Find where the given text appears and provide that cell's center as (x, y) coordinate. 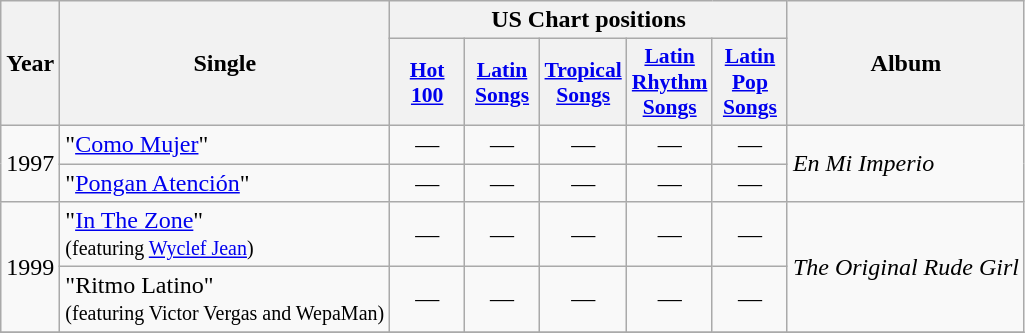
Latin Pop Songs (750, 82)
Latin Songs (502, 82)
Year (30, 64)
Latin Rhythm Songs (670, 82)
Tropical Songs (584, 82)
The Original Rude Girl (906, 267)
"In The Zone" (featuring Wyclef Jean) (225, 234)
1997 (30, 163)
1999 (30, 267)
"Pongan Atención" (225, 183)
Single (225, 64)
Hot 100 (428, 82)
Album (906, 64)
En Mi Imperio (906, 163)
"Ritmo Latino" (featuring Victor Vergas and WepaMan) (225, 300)
US Chart positions (589, 20)
"Como Mujer" (225, 144)
